Determine the [x, y] coordinate at the center of the cell enclosing the given text.  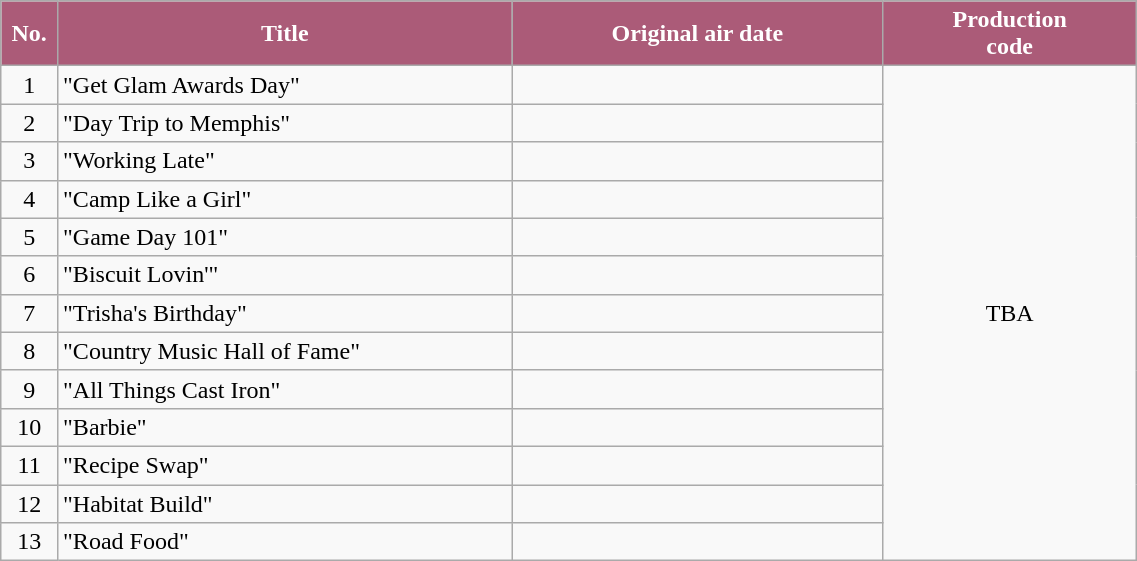
"Road Food" [285, 542]
7 [30, 313]
"Game Day 101" [285, 237]
11 [30, 465]
"Recipe Swap" [285, 465]
"Trisha's Birthday" [285, 313]
"Working Late" [285, 161]
"Country Music Hall of Fame" [285, 351]
3 [30, 161]
No. [30, 34]
10 [30, 427]
"Get Glam Awards Day" [285, 85]
2 [30, 123]
Productioncode [1010, 34]
5 [30, 237]
"Camp Like a Girl" [285, 199]
9 [30, 389]
"Habitat Build" [285, 503]
1 [30, 85]
TBA [1010, 314]
Title [285, 34]
"Day Trip to Memphis" [285, 123]
6 [30, 275]
13 [30, 542]
4 [30, 199]
"All Things Cast Iron" [285, 389]
12 [30, 503]
8 [30, 351]
"Barbie" [285, 427]
Original air date [698, 34]
"Biscuit Lovin'" [285, 275]
